Detect which cell encompasses the target text, then output its [x, y] center coordinate. 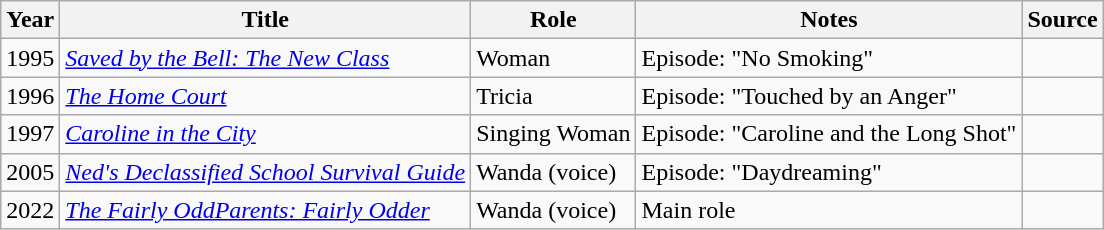
Episode: "No Smoking" [829, 58]
2022 [30, 210]
1996 [30, 96]
Episode: "Caroline and the Long Shot" [829, 134]
Saved by the Bell: The New Class [266, 58]
Ned's Declassified School Survival Guide [266, 172]
Source [1062, 20]
Main role [829, 210]
Woman [554, 58]
Singing Woman [554, 134]
Notes [829, 20]
The Fairly OddParents: Fairly Odder [266, 210]
Title [266, 20]
1997 [30, 134]
2005 [30, 172]
1995 [30, 58]
Year [30, 20]
Episode: "Touched by an Anger" [829, 96]
The Home Court [266, 96]
Episode: "Daydreaming" [829, 172]
Tricia [554, 96]
Caroline in the City [266, 134]
Role [554, 20]
